From the cell containing the given text, extract its center point as (x, y) coordinate. 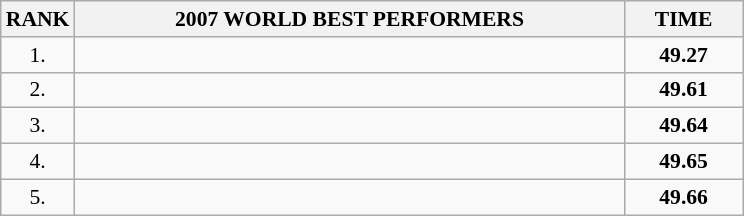
5. (38, 197)
49.61 (684, 90)
2007 WORLD BEST PERFORMERS (349, 19)
49.64 (684, 126)
3. (38, 126)
49.65 (684, 162)
2. (38, 90)
4. (38, 162)
49.27 (684, 55)
49.66 (684, 197)
TIME (684, 19)
1. (38, 55)
RANK (38, 19)
